Extract the [X, Y] coordinate from the center of the cell holding the provided text.  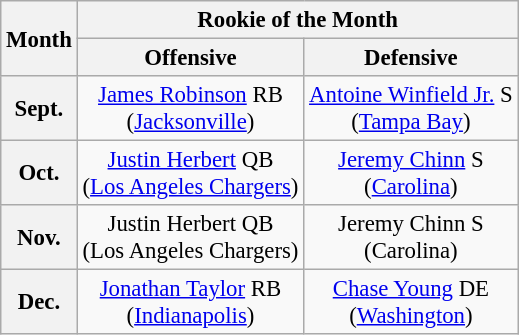
Defensive [411, 58]
Month [39, 38]
Rookie of the Month [298, 20]
James Robinson RB(Jacksonville) [190, 108]
Nov. [39, 238]
Dec. [39, 302]
Jonathan Taylor RB(Indianapolis) [190, 302]
Chase Young DE(Washington) [411, 302]
Oct. [39, 174]
Offensive [190, 58]
Antoine Winfield Jr. S(Tampa Bay) [411, 108]
Sept. [39, 108]
